Return (x, y) of the center of cell containing provided text 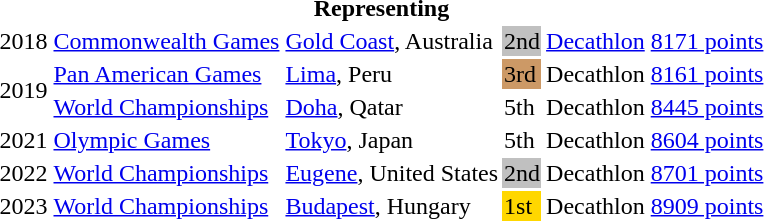
Doha, Qatar (392, 107)
Olympic Games (166, 140)
Lima, Peru (392, 74)
Commonwealth Games (166, 41)
Budapest, Hungary (392, 206)
Gold Coast, Australia (392, 41)
Eugene, United States (392, 173)
3rd (522, 74)
Pan American Games (166, 74)
1st (522, 206)
Tokyo, Japan (392, 140)
